For the text-containing cell, return its midpoint in [X, Y] coordinate format. 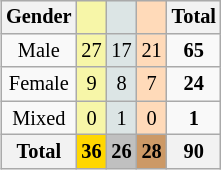
28 [152, 152]
26 [122, 152]
7 [152, 84]
Gender [38, 17]
Mixed [38, 118]
24 [194, 84]
8 [122, 84]
36 [91, 152]
90 [194, 152]
65 [194, 51]
17 [122, 51]
Female [38, 84]
27 [91, 51]
9 [91, 84]
21 [152, 51]
Male [38, 51]
